Extract the (x, y) coordinate from the center of the cell holding the provided text.  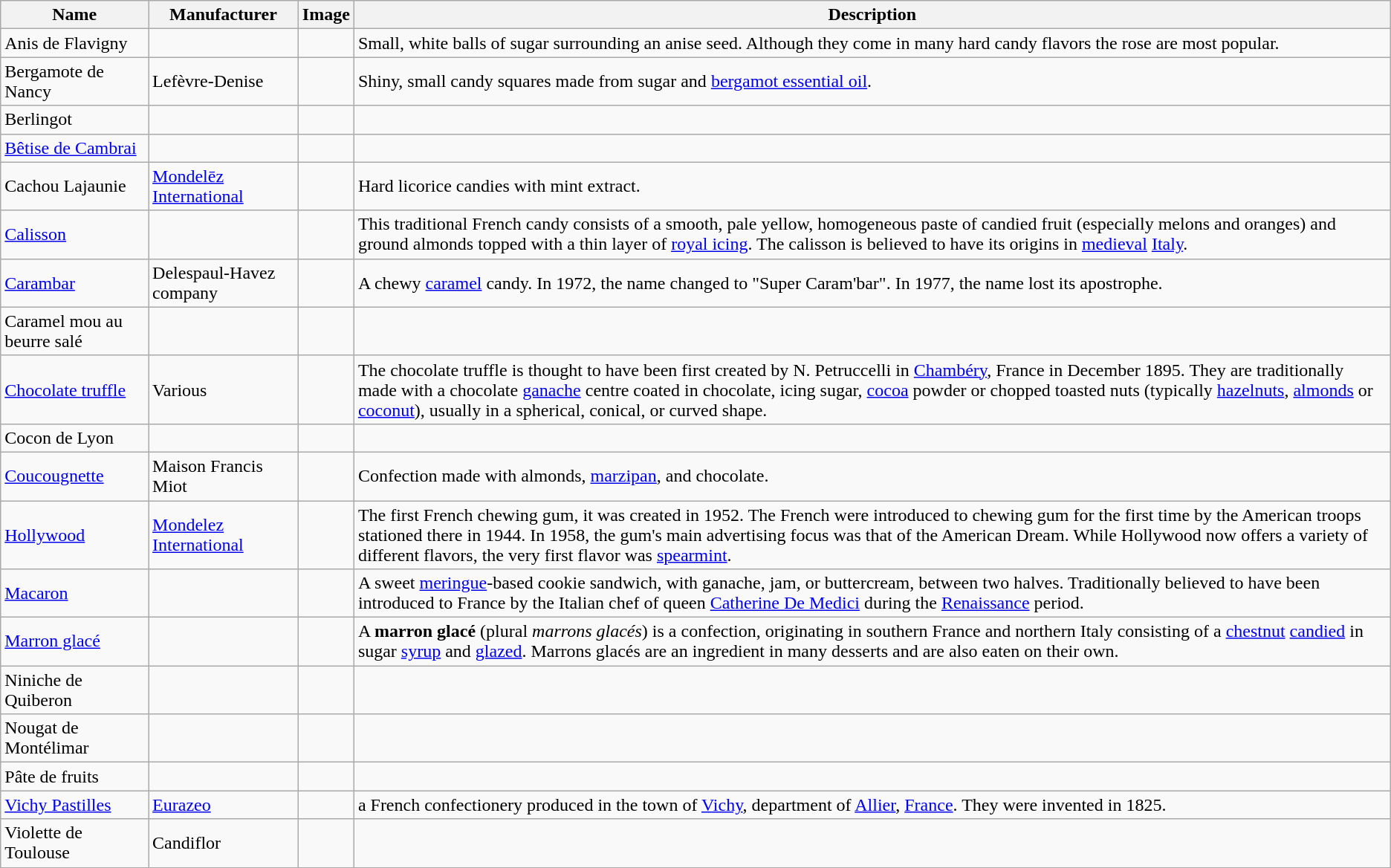
Macaron (74, 593)
Carambar (74, 282)
Candiflor (224, 843)
Hard licorice candies with mint extract. (872, 186)
Delespaul-Havez company (224, 282)
a French confectionery produced in the town of Vichy, department of Allier, France. They were invented in 1825. (872, 805)
Various (224, 389)
Marron glacé (74, 642)
Manufacturer (224, 15)
Lefèvre-Denise (224, 82)
Hollywood (74, 535)
Mondelēz International (224, 186)
Cachou Lajaunie (74, 186)
Maison Francis Miot (224, 476)
Description (872, 15)
Berlingot (74, 120)
Niniche de Quiberon (74, 690)
Coucougnette (74, 476)
Bergamote de Nancy (74, 82)
A chewy caramel candy. In 1972, the name changed to "Super Caram'bar". In 1977, the name lost its apostrophe. (872, 282)
Confection made with almonds, marzipan, and chocolate. (872, 476)
Vichy Pastilles (74, 805)
Caramel mou au beurre salé (74, 331)
Mondelez International (224, 535)
Name (74, 15)
Image (325, 15)
Pâte de fruits (74, 777)
Violette de Toulouse (74, 843)
Nougat de Montélimar (74, 739)
Small, white balls of sugar surrounding an anise seed. Although they come in many hard candy flavors the rose are most popular. (872, 43)
Cocon de Lyon (74, 438)
Bêtise de Cambrai (74, 148)
Calisson (74, 235)
Chocolate truffle (74, 389)
Anis de Flavigny (74, 43)
Eurazeo (224, 805)
Shiny, small candy squares made from sugar and bergamot essential oil. (872, 82)
